Locate the cell with the specified text and output its (X, Y) center coordinate. 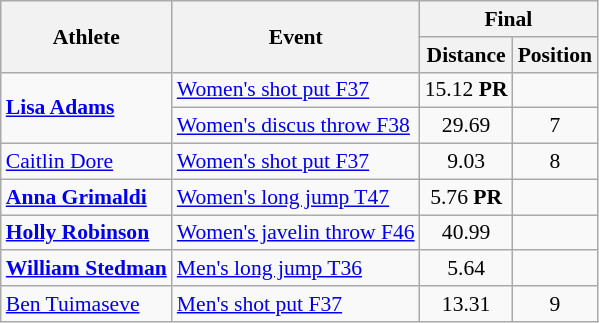
Holly Robinson (86, 233)
Anna Grimaldi (86, 197)
Women's discus throw F38 (296, 126)
9 (555, 304)
29.69 (466, 126)
5.76 PR (466, 197)
Final (508, 19)
15.12 PR (466, 90)
7 (555, 126)
Caitlin Dore (86, 162)
9.03 (466, 162)
William Stedman (86, 269)
Ben Tuimaseve (86, 304)
Event (296, 36)
Men's long jump T36 (296, 269)
Lisa Adams (86, 108)
13.31 (466, 304)
Women's javelin throw F46 (296, 233)
Distance (466, 55)
40.99 (466, 233)
5.64 (466, 269)
Position (555, 55)
Men's shot put F37 (296, 304)
Women's long jump T47 (296, 197)
8 (555, 162)
Athlete (86, 36)
